Return the [X, Y] coordinate for the center point of the cell that contains the specified text.  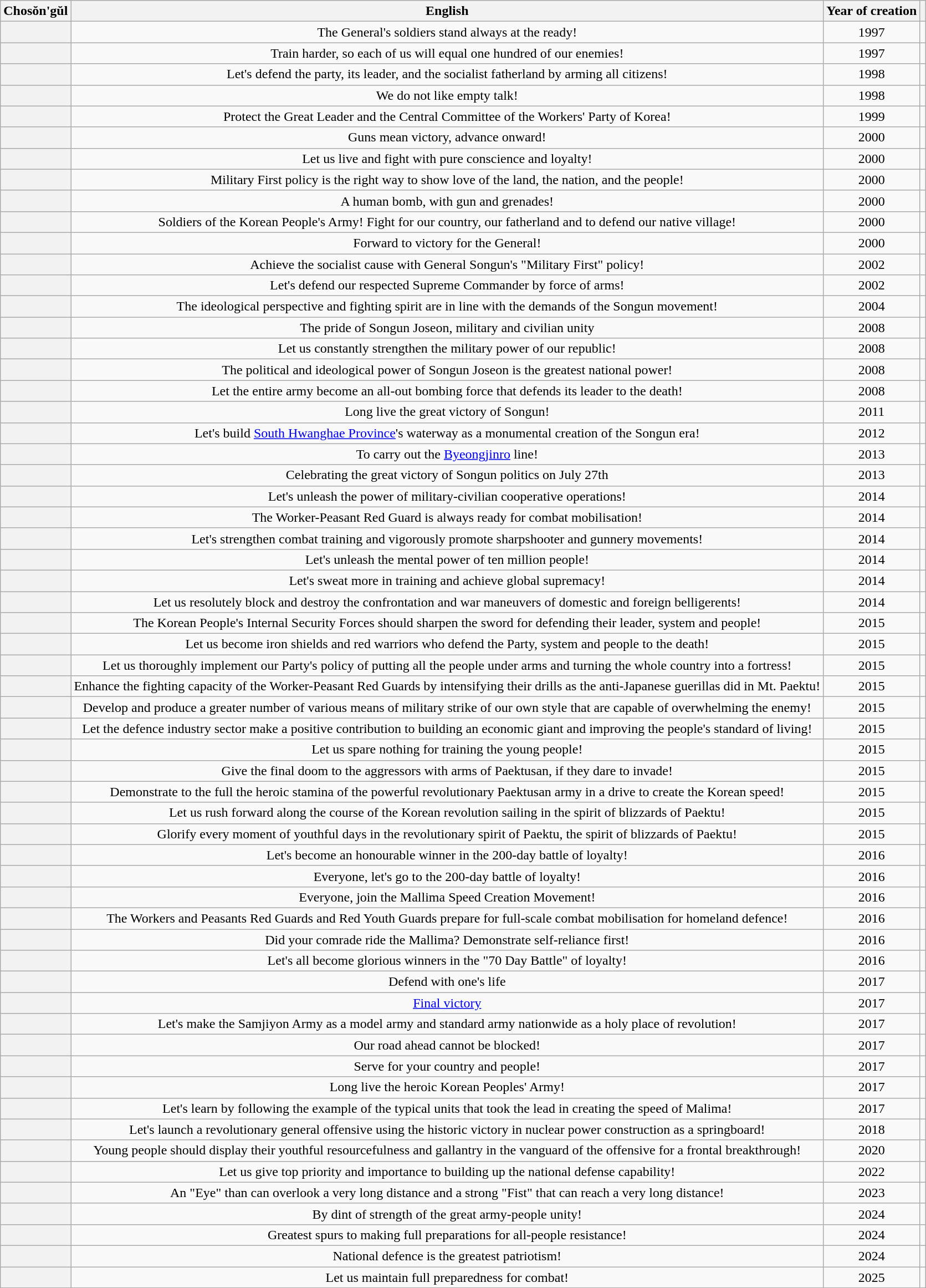
Let us rush forward along the course of the Korean revolution sailing in the spirit of blizzards of Paektu! [447, 813]
Enhance the fighting capacity of the Worker-Peasant Red Guards by intensifying their drills as the anti-Japanese guerillas did in Mt. Paektu! [447, 686]
Let's make the Samjiyon Army as a model army and standard army nationwide as a holy place of revolution! [447, 1024]
Let's learn by following the example of the typical units that took the lead in creating the speed of Malima! [447, 1108]
2011 [872, 412]
Our road ahead cannot be blocked! [447, 1045]
2025 [872, 1277]
The Worker-Peasant Red Guard is always ready for combat mobilisation! [447, 517]
We do not like empty talk! [447, 95]
Let us become iron shields and red warriors who defend the Party, system and people to the death! [447, 644]
Celebrating the great victory of Songun politics on July 27th [447, 475]
Let's build South Hwanghae Province's waterway as a monumental creation of the Songun era! [447, 433]
Everyone, join the Mallima Speed Creation Movement! [447, 897]
2018 [872, 1129]
Greatest spurs to making full preparations for all-people resistance! [447, 1235]
Achieve the socialist cause with General Songun's "Military First" policy! [447, 264]
Let us give top priority and importance to building up the national defense capability! [447, 1172]
English [447, 11]
Let's defend our respected Supreme Commander by force of arms! [447, 286]
The Workers and Peasants Red Guards and Red Youth Guards prepare for full-scale combat mobilisation for homeland defence! [447, 918]
Let's unleash the power of military-civilian cooperative operations! [447, 496]
Let's defend the party, its leader, and the socialist fatherland by arming all citizens! [447, 74]
Give the final doom to the aggressors with arms of Paektusan, if they dare to invade! [447, 771]
Let us constantly strengthen the military power of our republic! [447, 349]
Let us maintain full preparedness for combat! [447, 1277]
1999 [872, 116]
Train harder, so each of us will equal one hundred of our enemies! [447, 53]
Defend with one's life [447, 982]
Long live the great victory of Songun! [447, 412]
The political and ideological power of Songun Joseon is the greatest national power! [447, 370]
Serve for your country and people! [447, 1066]
Let us live and fight with pure conscience and loyalty! [447, 159]
Did your comrade ride the Mallima? Demonstrate self-reliance first! [447, 940]
Let's strengthen combat training and vigorously promote sharpshooter and gunnery movements! [447, 538]
Military First policy is the right way to show love of the land, the nation, and the people! [447, 180]
Let's launch a revolutionary general offensive using the historic victory in nuclear power construction as a springboard! [447, 1129]
Glorify every moment of youthful days in the revolutionary spirit of Paektu, the spirit of blizzards of Paektu! [447, 834]
Guns mean victory, advance onward! [447, 138]
Chosŏn'gŭl [35, 11]
Young people should display their youthful resourcefulness and gallantry in the vanguard of the offensive for a frontal breakthrough! [447, 1150]
2022 [872, 1172]
Forward to victory for the General! [447, 243]
Everyone, let's go to the 200-day battle of loyalty! [447, 876]
The pride of Songun Joseon, military and civilian unity [447, 328]
2004 [872, 307]
Let's unleash the mental power of ten million people! [447, 559]
To carry out the Byeongjinro line! [447, 454]
The General's soldiers stand always at the ready! [447, 32]
The Korean People's Internal Security Forces should sharpen the sword for defending their leader, system and people! [447, 623]
The ideological perspective and fighting spirit are in line with the demands of the Songun movement! [447, 307]
Let the defence industry sector make a positive contribution to building an economic giant and improving the people's standard of living! [447, 729]
By dint of strength of the great army-people unity! [447, 1214]
Let us resolutely block and destroy the confrontation and war maneuvers of domestic and foreign belligerents! [447, 602]
Protect the Great Leader and the Central Committee of the Workers' Party of Korea! [447, 116]
Year of creation [872, 11]
Let us spare nothing for training the young people! [447, 750]
2012 [872, 433]
Demonstrate to the full the heroic stamina of the powerful revolutionary Paektusan army in a drive to create the Korean speed! [447, 792]
A human bomb, with gun and grenades! [447, 201]
Long live the heroic Korean Peoples' Army! [447, 1087]
2020 [872, 1150]
Develop and produce a greater number of various means of military strike of our own style that are capable of overwhelming the enemy! [447, 707]
National defence is the greatest patriotism! [447, 1256]
Let's all become glorious winners in the "70 Day Battle" of loyalty! [447, 961]
Final victory [447, 1003]
Soldiers of the Korean People's Army! Fight for our country, our fatherland and to defend our native village! [447, 222]
Let the entire army become an all-out bombing force that defends its leader to the death! [447, 391]
Let's sweat more in training and achieve global supremacy! [447, 581]
2023 [872, 1193]
An "Eye" than can overlook a very long distance and a strong "Fist" that can reach a very long distance! [447, 1193]
Let's become an honourable winner in the 200-day battle of loyalty! [447, 855]
Let us thoroughly implement our Party's policy of putting all the people under arms and turning the whole country into a fortress! [447, 665]
